Detect which cell encompasses the target text, then output its [x, y] center coordinate. 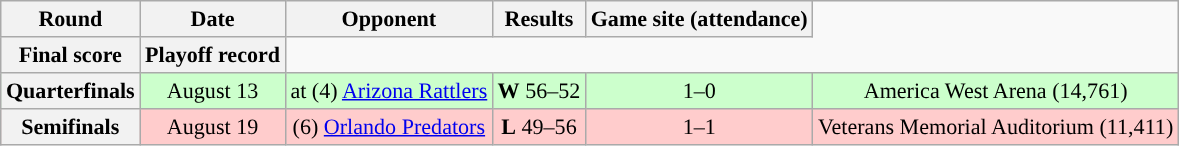
at (4) Arizona Rattlers [388, 90]
Round [70, 18]
Game site (attendance) [700, 18]
Playoff record [212, 54]
(6) Orlando Predators [388, 126]
America West Arena (14,761) [996, 90]
Results [538, 18]
1–0 [700, 90]
W 56–52 [538, 90]
August 13 [212, 90]
August 19 [212, 126]
Semifinals [70, 126]
Veterans Memorial Auditorium (11,411) [996, 126]
Date [212, 18]
Quarterfinals [70, 90]
L 49–56 [538, 126]
Final score [70, 54]
1–1 [700, 126]
Opponent [388, 18]
